Find where the given text appears and provide that cell's center as [X, Y] coordinate. 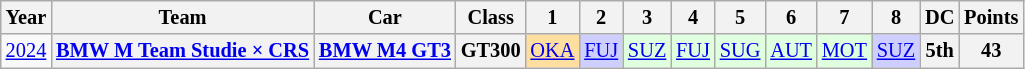
DC [940, 17]
5th [940, 51]
2 [601, 17]
6 [791, 17]
43 [991, 51]
5 [740, 17]
Car [385, 17]
BMW M Team Studie × CRS [182, 51]
Class [491, 17]
Team [182, 17]
1 [553, 17]
SUG [740, 51]
BMW M4 GT3 [385, 51]
Points [991, 17]
2024 [26, 51]
AUT [791, 51]
4 [693, 17]
OKA [553, 51]
8 [896, 17]
7 [844, 17]
Year [26, 17]
MOT [844, 51]
GT300 [491, 51]
3 [647, 17]
